Scan for the cell matching the given text and deliver its [x, y] coordinate at center. 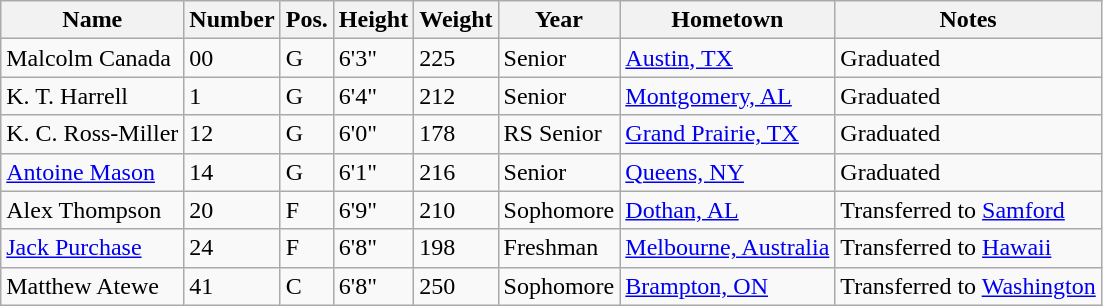
Brampton, ON [728, 286]
6'0" [373, 134]
Antoine Mason [92, 172]
Queens, NY [728, 172]
Transferred to Washington [968, 286]
00 [232, 58]
Malcolm Canada [92, 58]
250 [456, 286]
178 [456, 134]
6'9" [373, 210]
K. C. Ross-Miller [92, 134]
Grand Prairie, TX [728, 134]
Height [373, 20]
Weight [456, 20]
Freshman [559, 248]
41 [232, 286]
198 [456, 248]
20 [232, 210]
K. T. Harrell [92, 96]
6'4" [373, 96]
Number [232, 20]
216 [456, 172]
Hometown [728, 20]
12 [232, 134]
6'1" [373, 172]
Austin, TX [728, 58]
Notes [968, 20]
Montgomery, AL [728, 96]
Jack Purchase [92, 248]
212 [456, 96]
Name [92, 20]
24 [232, 248]
6'3" [373, 58]
Year [559, 20]
14 [232, 172]
Alex Thompson [92, 210]
Melbourne, Australia [728, 248]
1 [232, 96]
RS Senior [559, 134]
Pos. [306, 20]
Matthew Atewe [92, 286]
225 [456, 58]
Dothan, AL [728, 210]
Transferred to Hawaii [968, 248]
C [306, 286]
210 [456, 210]
Transferred to Samford [968, 210]
